Determine the (X, Y) coordinate at the center of the cell enclosing the given text.  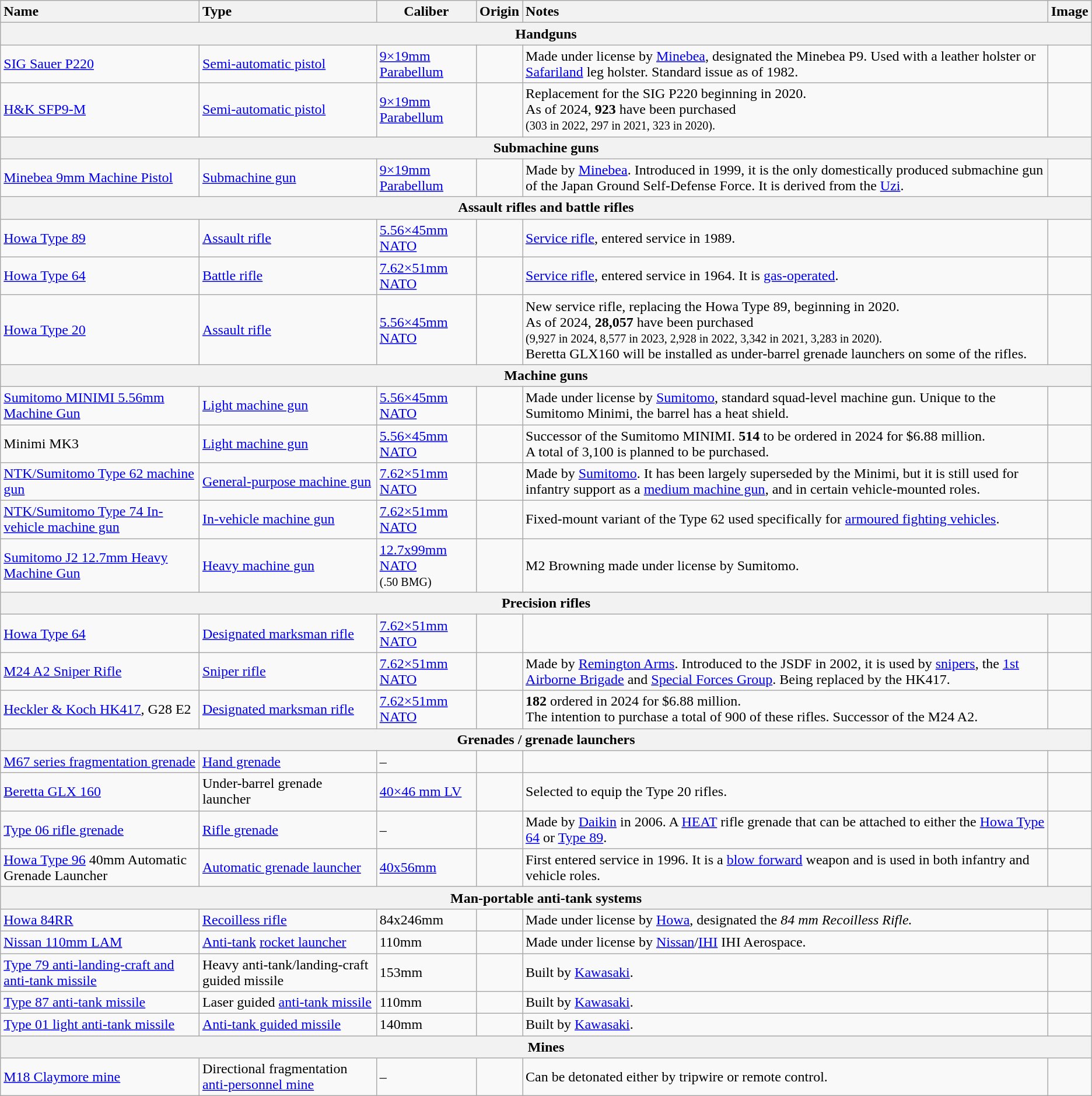
Origin (499, 12)
Made under license by Nissan/IHI IHI Aerospace. (785, 942)
Made under license by Howa, designated the 84 mm Recoilless Rifle. (785, 920)
Grenades / grenade launchers (546, 739)
Hand grenade (288, 762)
Heavy anti-tank/landing-craft guided missile (288, 972)
Heavy machine gun (288, 566)
Howa Type 89 (100, 238)
Battle rifle (288, 275)
Type (288, 12)
Under-barrel grenade launcher (288, 791)
Image (1070, 12)
Successor of the Sumitomo MINIMI. 514 to be ordered in 2024 for $6.88 million.A total of 3,100 is planned to be purchased. (785, 444)
Submachine guns (546, 148)
M2 Browning made under license by Sumitomo. (785, 566)
Type 79 anti-landing-craft and anti-tank missile (100, 972)
Made under license by Minebea, designated the Minebea P9. Used with a leather holster or Safariland leg holster. Standard issue as of 1982. (785, 64)
182 ordered in 2024 for $6.88 million.The intention to purchase a total of 900 of these rifles. Successor of the M24 A2. (785, 710)
Minimi MK3 (100, 444)
153mm (426, 972)
Precision rifles (546, 603)
Mines (546, 1047)
Automatic grenade launcher (288, 867)
Beretta GLX 160 (100, 791)
H&K SFP9-M (100, 110)
Howa 84RR (100, 920)
Recoilless rifle (288, 920)
Anti-tank rocket launcher (288, 942)
General-purpose machine gun (288, 482)
Rifle grenade (288, 830)
Sniper rifle (288, 671)
Sumitomo MINIMI 5.56mm Machine Gun (100, 405)
Assault rifles and battle rifles (546, 208)
Handguns (546, 34)
Service rifle, entered service in 1964. It is gas-operated. (785, 275)
40x56mm (426, 867)
Service rifle, entered service in 1989. (785, 238)
Type 01 light anti-tank missile (100, 1025)
Made by Daikin in 2006. A HEAT rifle grenade that can be attached to either the Howa Type 64 or Type 89. (785, 830)
Caliber (426, 12)
M18 Claymore mine (100, 1077)
Name (100, 12)
84x246mm (426, 920)
SIG Sauer P220 (100, 64)
Can be detonated either by tripwire or remote control. (785, 1077)
Notes (785, 12)
40×46 mm LV (426, 791)
Laser guided anti-tank missile (288, 1003)
Selected to equip the Type 20 rifles. (785, 791)
Type 06 rifle grenade (100, 830)
Nissan 110mm LAM (100, 942)
M67 series fragmentation grenade (100, 762)
Fixed-mount variant of the Type 62 used specifically for armoured fighting vehicles. (785, 519)
Machine guns (546, 375)
Type 87 anti-tank missile (100, 1003)
140mm (426, 1025)
Man-portable anti-tank systems (546, 898)
NTK/Sumitomo Type 74 In-vehicle machine gun (100, 519)
Submachine gun (288, 177)
NTK/Sumitomo Type 62 machine gun (100, 482)
M24 A2 Sniper Rifle (100, 671)
Howa Type 96 40mm Automatic Grenade Launcher (100, 867)
Replacement for the SIG P220 beginning in 2020.As of 2024, 923 have been purchased(303 in 2022, 297 in 2021, 323 in 2020). (785, 110)
12.7x99mm NATO(.50 BMG) (426, 566)
Sumitomo J2 12.7mm Heavy Machine Gun (100, 566)
Howa Type 20 (100, 329)
Anti-tank guided missile (288, 1025)
In-vehicle machine gun (288, 519)
Directional fragmentation anti-personnel mine (288, 1077)
First entered service in 1996. It is a blow forward weapon and is used in both infantry and vehicle roles. (785, 867)
Minebea 9mm Machine Pistol (100, 177)
Heckler & Koch HK417, G28 E2 (100, 710)
Made under license by Sumitomo, standard squad-level machine gun. Unique to the Sumitomo Minimi, the barrel has a heat shield. (785, 405)
